Provide the (x, y) coordinate of the cell's center where the given text is located.  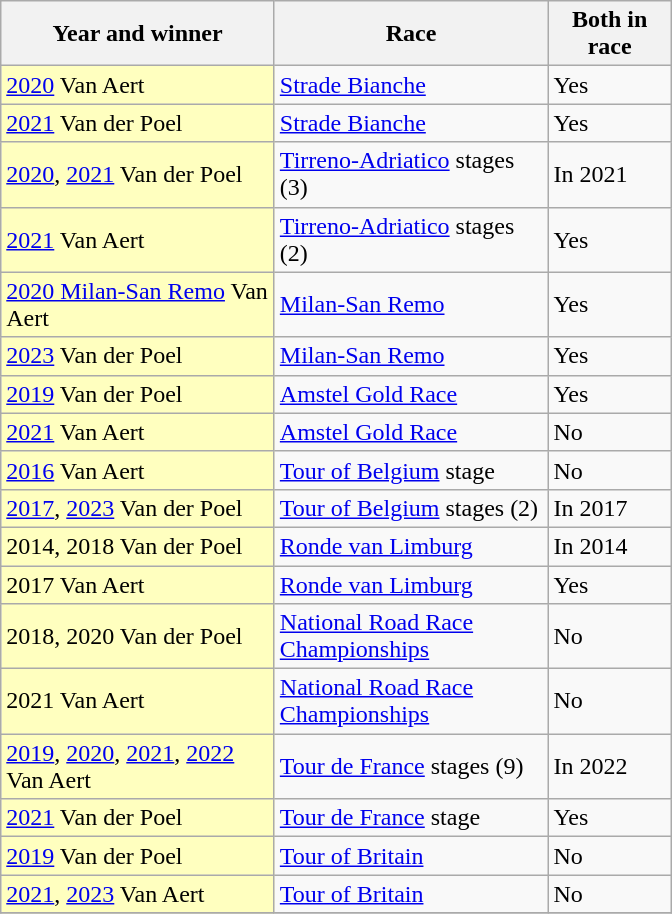
Tirreno-Adriatico stages (3) (411, 174)
2021, 2023 Van Aert (138, 894)
Tour of Belgium stage (411, 470)
2014, 2018 Van der Poel (138, 546)
In 2017 (610, 508)
2016 Van Aert (138, 470)
2019, 2020, 2021, 2022 Van Aert (138, 766)
2023 Van der Poel (138, 356)
2017 Van Aert (138, 585)
2020 Van Aert (138, 85)
Tirreno-Adriatico stages (2) (411, 240)
2018, 2020 Van der Poel (138, 636)
Both in race (610, 34)
2020 Milan-San Remo Van Aert (138, 304)
In 2021 (610, 174)
Race (411, 34)
2017, 2023 Van der Poel (138, 508)
In 2022 (610, 766)
Tour de France stages (9) (411, 766)
Tour of Belgium stages (2) (411, 508)
2020, 2021 Van der Poel (138, 174)
In 2014 (610, 546)
Tour de France stage (411, 818)
Year and winner (138, 34)
